For the text-containing cell, return its midpoint in (x, y) coordinate format. 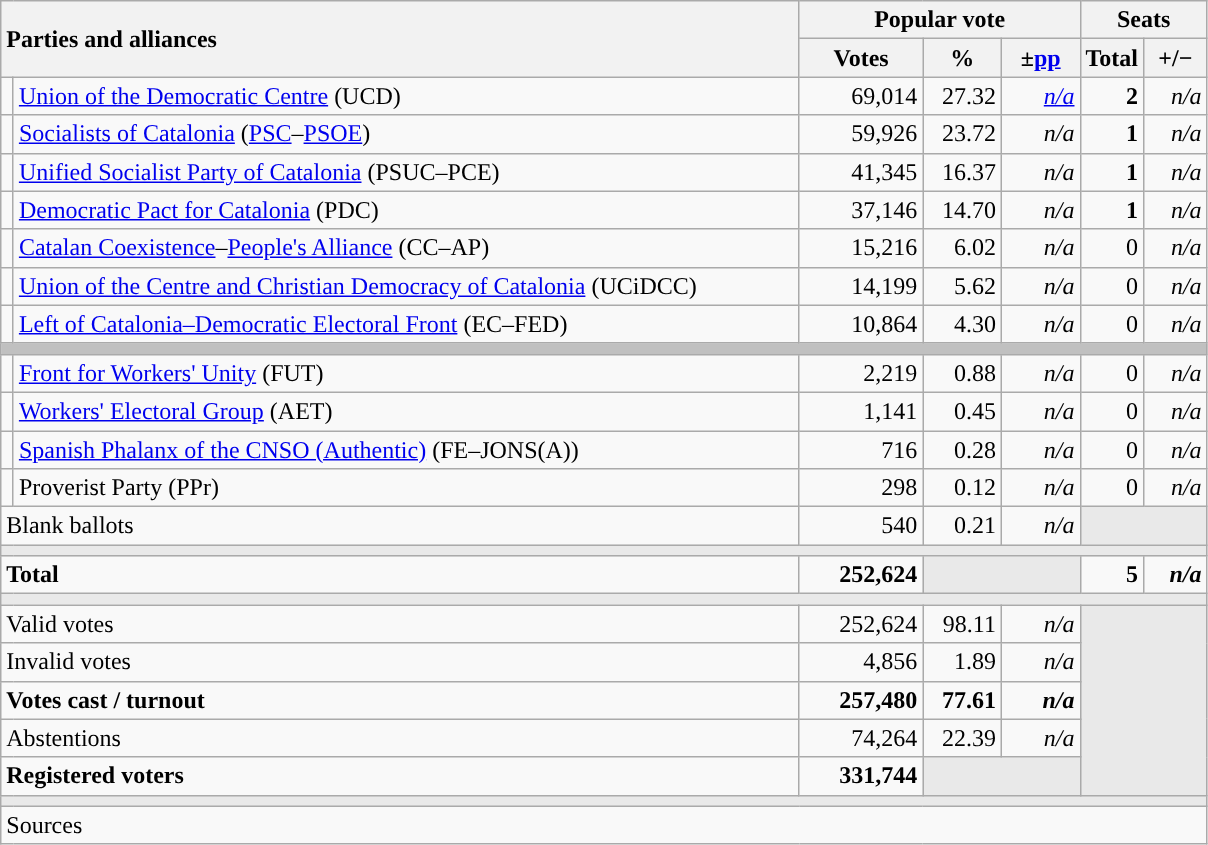
5 (1112, 575)
Union of the Centre and Christian Democracy of Catalonia (UCiDCC) (406, 286)
1.89 (962, 662)
0.88 (962, 373)
298 (861, 488)
5.62 (962, 286)
Valid votes (400, 624)
Socialists of Catalonia (PSC–PSOE) (406, 134)
59,926 (861, 134)
Sources (604, 825)
69,014 (861, 96)
14,199 (861, 286)
Popular vote (940, 20)
Invalid votes (400, 662)
Abstentions (400, 738)
Blank ballots (400, 526)
±pp (1040, 58)
Catalan Coexistence–People's Alliance (CC–AP) (406, 248)
37,146 (861, 210)
22.39 (962, 738)
Left of Catalonia–Democratic Electoral Front (EC–FED) (406, 324)
27.32 (962, 96)
Unified Socialist Party of Catalonia (PSUC–PCE) (406, 172)
Parties and alliances (400, 39)
41,345 (861, 172)
6.02 (962, 248)
74,264 (861, 738)
Registered voters (400, 776)
Democratic Pact for Catalonia (PDC) (406, 210)
0.21 (962, 526)
2,219 (861, 373)
540 (861, 526)
Proverist Party (PPr) (406, 488)
2 (1112, 96)
0.45 (962, 411)
Votes cast / turnout (400, 700)
Front for Workers' Unity (FUT) (406, 373)
Workers' Electoral Group (AET) (406, 411)
0.12 (962, 488)
257,480 (861, 700)
16.37 (962, 172)
4.30 (962, 324)
331,744 (861, 776)
4,856 (861, 662)
98.11 (962, 624)
10,864 (861, 324)
1,141 (861, 411)
% (962, 58)
0.28 (962, 449)
Votes (861, 58)
Spanish Phalanx of the CNSO (Authentic) (FE–JONS(A)) (406, 449)
77.61 (962, 700)
Union of the Democratic Centre (UCD) (406, 96)
Seats (1144, 20)
716 (861, 449)
15,216 (861, 248)
+/− (1176, 58)
14.70 (962, 210)
23.72 (962, 134)
